Search for the cell housing the specified text and yield its (X, Y) center coordinate. 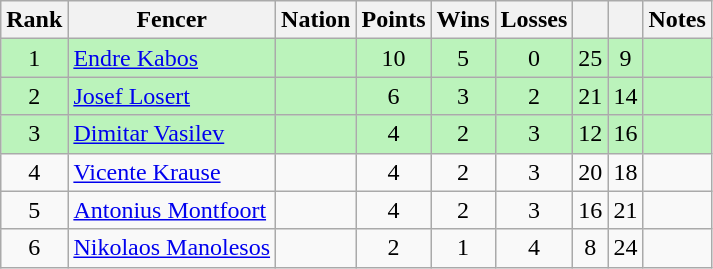
Wins (463, 20)
Rank (34, 20)
8 (590, 248)
12 (590, 134)
14 (626, 96)
Dimitar Vasilev (172, 134)
Nikolaos Manolesos (172, 248)
25 (590, 58)
Points (394, 20)
10 (394, 58)
Notes (677, 20)
0 (534, 58)
20 (590, 172)
Vicente Krause (172, 172)
Losses (534, 20)
Fencer (172, 20)
9 (626, 58)
Antonius Montfoort (172, 210)
24 (626, 248)
Endre Kabos (172, 58)
18 (626, 172)
Nation (316, 20)
Josef Losert (172, 96)
